Return [x, y] of the center of cell containing provided text 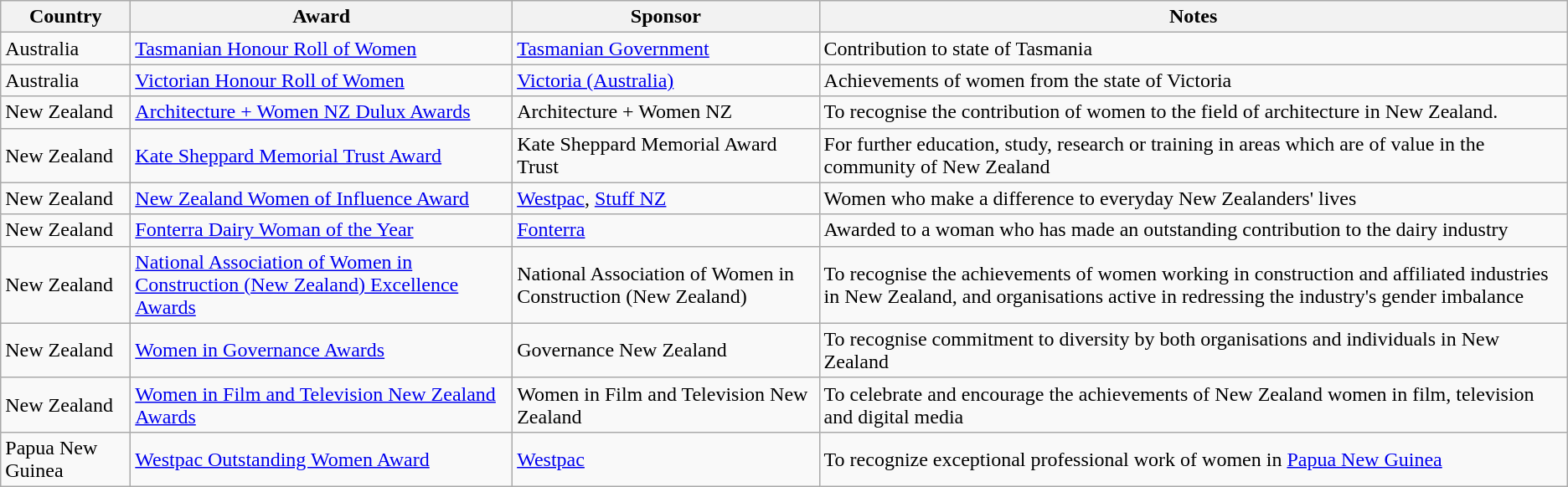
Fonterra Dairy Woman of the Year [322, 230]
Women in Film and Television New Zealand Awards [322, 405]
Women who make a difference to everyday New Zealanders' lives [1193, 198]
To recognise commitment to diversity by both organisations and individuals in New Zealand [1193, 350]
Notes [1193, 17]
Kate Sheppard Memorial Trust Award [322, 156]
National Association of Women in Construction (New Zealand) Excellence Awards [322, 285]
Governance New Zealand [666, 350]
To celebrate and encourage the achievements of New Zealand women in film, television and digital media [1193, 405]
Victorian Honour Roll of Women [322, 80]
Tasmanian Government [666, 49]
Tasmanian Honour Roll of Women [322, 49]
Fonterra [666, 230]
Architecture + Women NZ Dulux Awards [322, 112]
Kate Sheppard Memorial Award Trust [666, 156]
Awarded to a woman who has made an outstanding contribution to the dairy industry [1193, 230]
Women in Film and Television New Zealand [666, 405]
Victoria (Australia) [666, 80]
Country [65, 17]
Westpac Outstanding Women Award [322, 459]
To recognise the contribution of women to the field of architecture in New Zealand. [1193, 112]
Papua New Guinea [65, 459]
For further education, study, research or training in areas which are of value in the community of New Zealand [1193, 156]
Westpac [666, 459]
Westpac, Stuff NZ [666, 198]
New Zealand Women of Influence Award [322, 198]
Award [322, 17]
Women in Governance Awards [322, 350]
Contribution to state of Tasmania [1193, 49]
National Association of Women in Construction (New Zealand) [666, 285]
To recognize exceptional professional work of women in Papua New Guinea [1193, 459]
Architecture + Women NZ [666, 112]
Sponsor [666, 17]
Achievements of women from the state of Victoria [1193, 80]
